Pinpoint the cell where the given text exists, returning its [X, Y] midpoint coordinate. 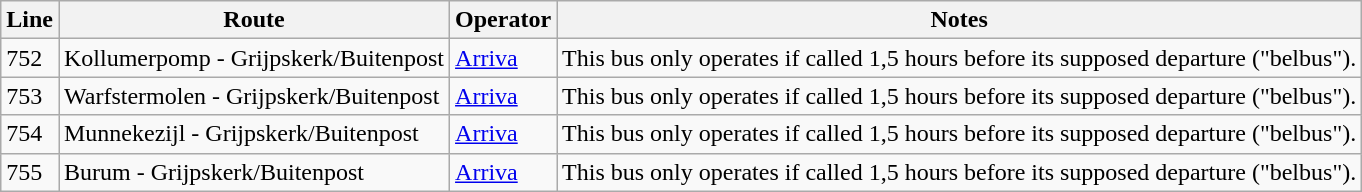
Line [30, 20]
Munnekezijl - Grijpskerk/Buitenpost [254, 134]
Burum - Grijpskerk/Buitenpost [254, 172]
Kollumerpomp - Grijpskerk/Buitenpost [254, 58]
Warfstermolen - Grijpskerk/Buitenpost [254, 96]
753 [30, 96]
754 [30, 134]
Route [254, 20]
752 [30, 58]
755 [30, 172]
Notes [960, 20]
Operator [504, 20]
